Find where the given text appears and provide that cell's center as (x, y) coordinate. 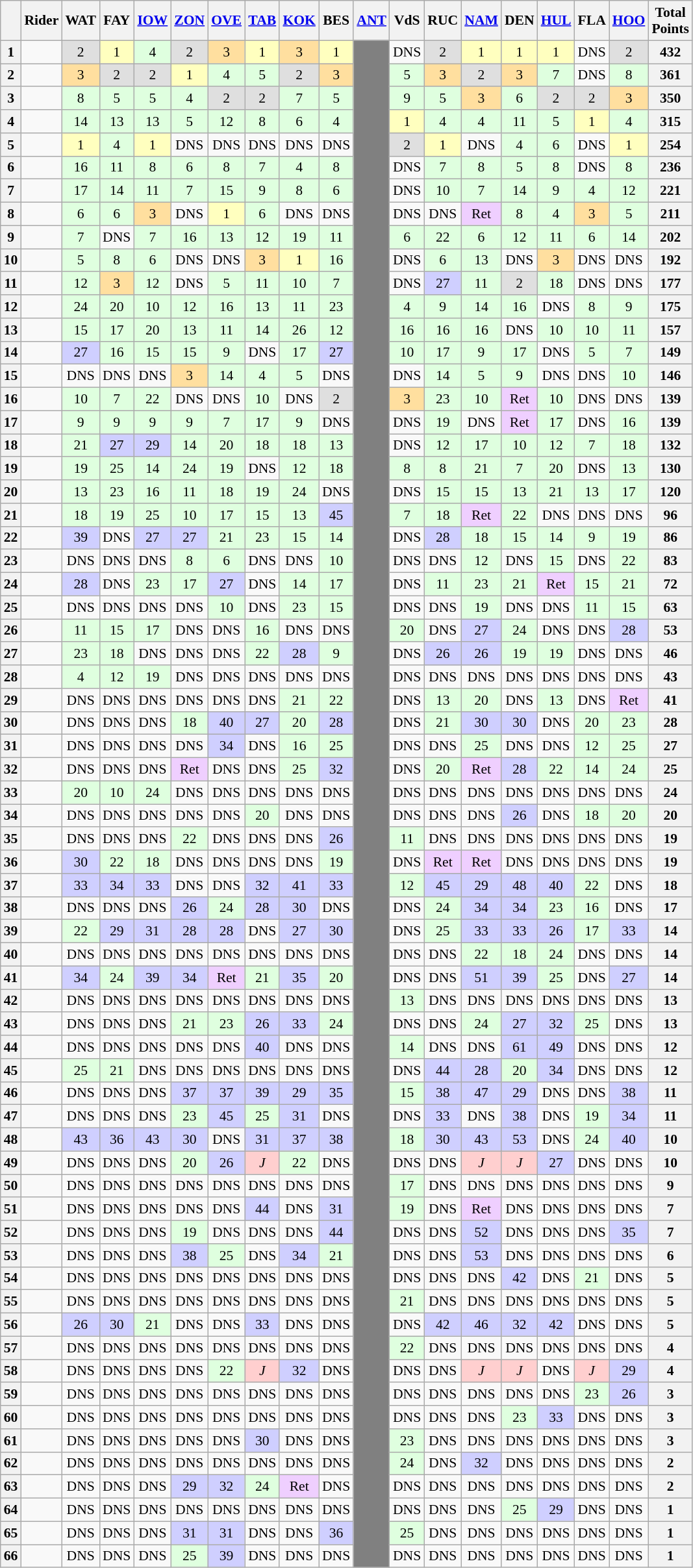
146 (670, 376)
130 (670, 469)
OVE (226, 21)
FLA (591, 21)
56 (11, 1325)
57 (11, 1348)
120 (670, 492)
132 (670, 446)
83 (670, 561)
254 (670, 145)
HUL (556, 21)
96 (670, 515)
350 (670, 99)
58 (11, 1371)
ZON (190, 21)
54 (11, 1278)
TotalPoints (670, 21)
VdS (407, 21)
DEN (520, 21)
BES (336, 21)
177 (670, 284)
361 (670, 75)
202 (670, 237)
RUC (443, 21)
149 (670, 353)
221 (670, 191)
HOO (629, 21)
72 (670, 585)
86 (670, 538)
Rider (42, 21)
NAM (481, 21)
432 (670, 52)
65 (11, 1533)
175 (670, 307)
236 (670, 168)
192 (670, 260)
66 (11, 1556)
50 (11, 1186)
62 (11, 1463)
WAT (81, 21)
315 (670, 121)
KOK (299, 21)
IOW (152, 21)
64 (11, 1510)
59 (11, 1395)
ANT (372, 21)
55 (11, 1302)
TAB (262, 21)
FAY (117, 21)
60 (11, 1417)
157 (670, 330)
211 (670, 214)
